Determine the (x, y) coordinate at the center of the cell enclosing the given text.  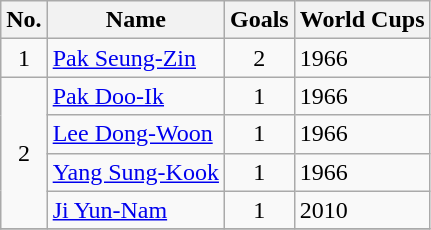
Goals (259, 20)
Name (136, 20)
2010 (362, 210)
Yang Sung-Kook (136, 172)
Lee Dong-Woon (136, 134)
Pak Doo-Ik (136, 96)
Ji Yun-Nam (136, 210)
No. (24, 20)
World Cups (362, 20)
Pak Seung-Zin (136, 58)
